Search for the cell housing the specified text and yield its (x, y) center coordinate. 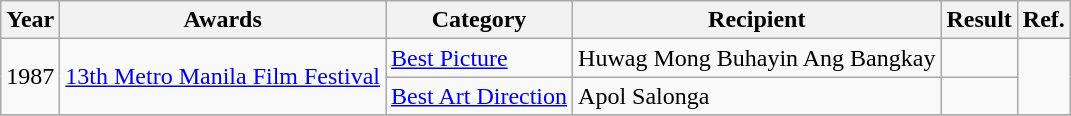
Apol Salonga (757, 96)
13th Metro Manila Film Festival (223, 77)
Ref. (1044, 20)
Result (979, 20)
Year (30, 20)
Category (480, 20)
Awards (223, 20)
Huwag Mong Buhayin Ang Bangkay (757, 58)
Best Picture (480, 58)
Best Art Direction (480, 96)
Recipient (757, 20)
1987 (30, 77)
